Capture the cell that displays the provided text and extract its (X, Y) central coordinate. 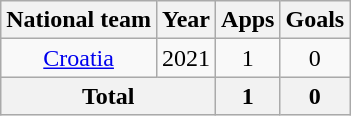
Apps (248, 20)
Total (108, 96)
2021 (186, 58)
Goals (315, 20)
National team (79, 20)
Croatia (79, 58)
Year (186, 20)
